Extract the [X, Y] coordinate from the center of the cell holding the provided text.  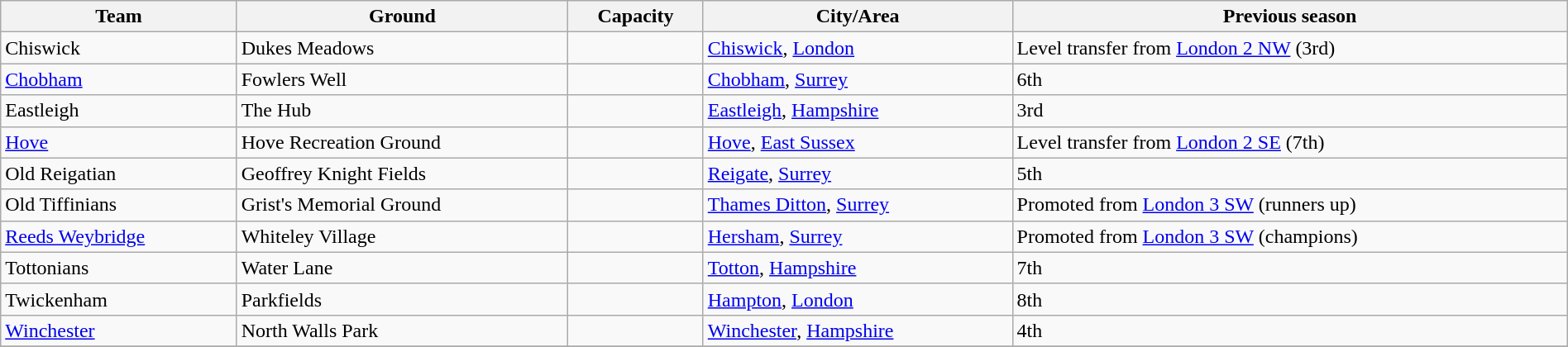
North Walls Park [402, 330]
Old Tiffinians [119, 205]
Hampton, London [858, 299]
Ground [402, 17]
Hove Recreation Ground [402, 142]
Thames Ditton, Surrey [858, 205]
8th [1290, 299]
5th [1290, 173]
Parkfields [402, 299]
Chiswick [119, 48]
Eastleigh [119, 111]
Capacity [635, 17]
City/Area [858, 17]
Grist's Memorial Ground [402, 205]
Promoted from London 3 SW (champions) [1290, 236]
Reeds Weybridge [119, 236]
4th [1290, 330]
Promoted from London 3 SW (runners up) [1290, 205]
Totton, Hampshire [858, 268]
Tottonians [119, 268]
The Hub [402, 111]
Winchester, Hampshire [858, 330]
Level transfer from London 2 NW (3rd) [1290, 48]
7th [1290, 268]
Eastleigh, Hampshire [858, 111]
Hove, East Sussex [858, 142]
Old Reigatian [119, 173]
Twickenham [119, 299]
Chobham, Surrey [858, 79]
Hove [119, 142]
Geoffrey Knight Fields [402, 173]
Level transfer from London 2 SE (7th) [1290, 142]
Team [119, 17]
Dukes Meadows [402, 48]
Whiteley Village [402, 236]
6th [1290, 79]
Winchester [119, 330]
Water Lane [402, 268]
Chiswick, London [858, 48]
Hersham, Surrey [858, 236]
Previous season [1290, 17]
Chobham [119, 79]
3rd [1290, 111]
Fowlers Well [402, 79]
Reigate, Surrey [858, 173]
